Detect which cell encompasses the target text, then output its [X, Y] center coordinate. 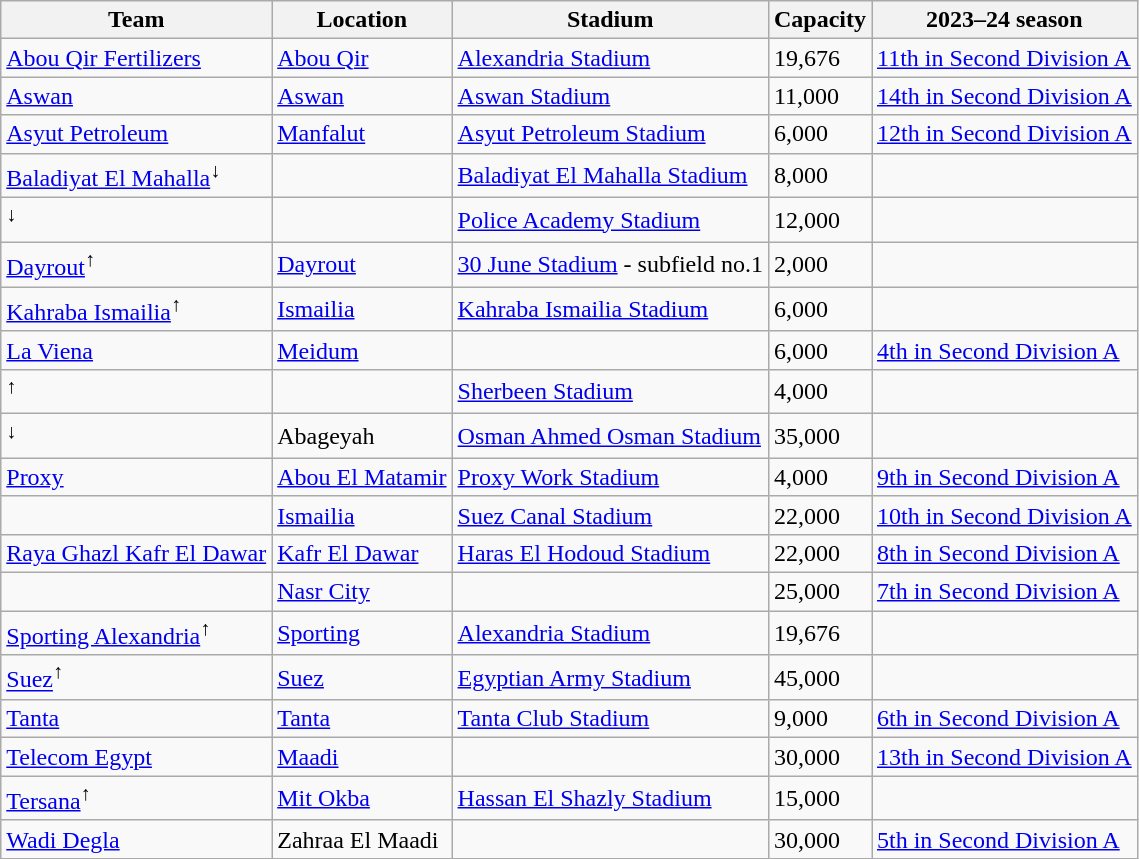
25,000 [820, 592]
9,000 [820, 719]
7th in Second Division A [1005, 592]
Wadi Degla [136, 839]
Police Academy Stadium [610, 220]
Sporting [362, 634]
Haras El Hodoud Stadium [610, 554]
Suez↑ [136, 678]
Suez [362, 678]
12,000 [820, 220]
Location [362, 20]
Dayrout↑ [136, 264]
Tanta Club Stadium [610, 719]
Sporting Alexandria↑ [136, 634]
Suez Canal Stadium [610, 515]
Baladiyat El Mahalla Stadium [610, 176]
Proxy [136, 477]
Baladiyat El Mahalla↓ [136, 176]
Telecom Egypt [136, 757]
15,000 [820, 798]
13th in Second Division A [1005, 757]
Capacity [820, 20]
Asyut Petroleum Stadium [610, 134]
4th in Second Division A [1005, 350]
Kahraba Ismailia Stadium [610, 310]
Egyptian Army Stadium [610, 678]
Manfalut [362, 134]
Tersana↑ [136, 798]
Proxy Work Stadium [610, 477]
Mit Okba [362, 798]
Maadi [362, 757]
Aswan Stadium [610, 96]
Abageyah [362, 436]
11th in Second Division A [1005, 58]
La Viena [136, 350]
Asyut Petroleum [136, 134]
↑ [136, 392]
10th in Second Division A [1005, 515]
Stadium [610, 20]
Team [136, 20]
Hassan El Shazly Stadium [610, 798]
Kafr El Dawar [362, 554]
Sherbeen Stadium [610, 392]
30 June Stadium - subfield no.1 [610, 264]
Osman Ahmed Osman Stadium [610, 436]
Nasr City [362, 592]
35,000 [820, 436]
11,000 [820, 96]
5th in Second Division A [1005, 839]
Kahraba Ismailia↑ [136, 310]
6th in Second Division A [1005, 719]
45,000 [820, 678]
Abou El Matamir [362, 477]
14th in Second Division A [1005, 96]
Abou Qir Fertilizers [136, 58]
2023–24 season [1005, 20]
Abou Qir [362, 58]
Dayrout [362, 264]
Meidum [362, 350]
9th in Second Division A [1005, 477]
8th in Second Division A [1005, 554]
Zahraa El Maadi [362, 839]
8,000 [820, 176]
2,000 [820, 264]
12th in Second Division A [1005, 134]
Raya Ghazl Kafr El Dawar [136, 554]
